Find where the given text appears and provide that cell's center as (x, y) coordinate. 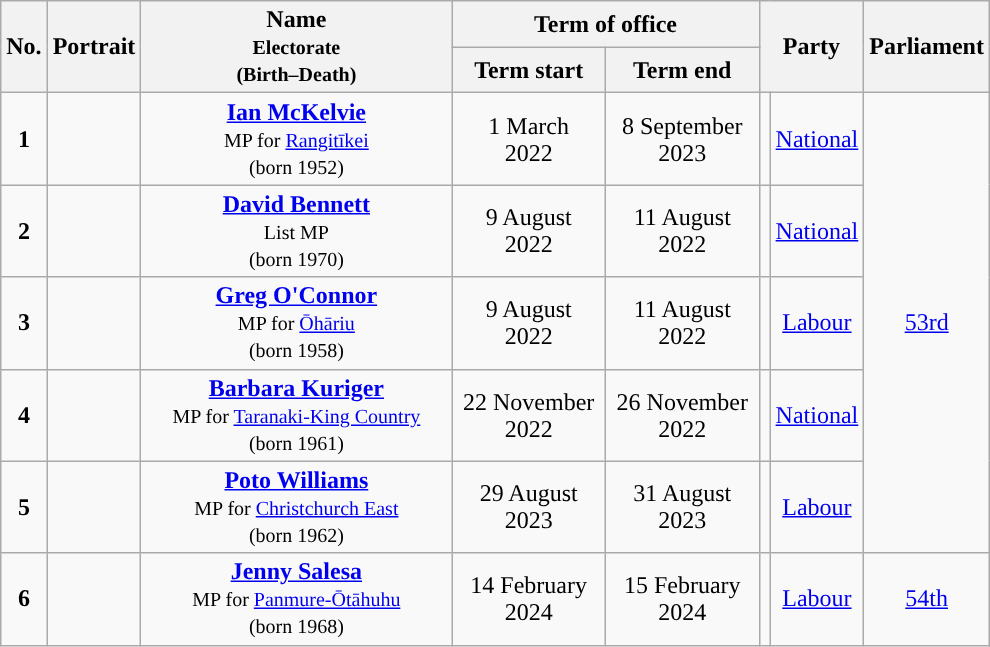
NameElectorate(Birth–Death) (296, 47)
Parliament (927, 47)
No. (24, 47)
Ian McKelvieMP for Rangitīkei(born 1952) (296, 139)
22 November2022 (529, 415)
1 (24, 139)
31 August2023 (682, 507)
Poto WilliamsMP for Christchurch East(born 1962) (296, 507)
3 (24, 323)
Term end (682, 70)
26 November2022 (682, 415)
14 February 2024 (529, 599)
Portrait (94, 47)
29 August2023 (529, 507)
4 (24, 415)
8 September 2023 (682, 139)
Term start (529, 70)
Greg O'ConnorMP for Ōhāriu(born 1958) (296, 323)
1 March2022 (529, 139)
15 February 2024 (682, 599)
David BennettList MP(born 1970) (296, 231)
Barbara KurigerMP for Taranaki-King Country(born 1961) (296, 415)
2 (24, 231)
Jenny SalesaMP for Panmure-Ōtāhuhu(born 1968) (296, 599)
Party (812, 47)
5 (24, 507)
Term of office (606, 24)
53rd (927, 323)
6 (24, 599)
54th (927, 599)
